Return (X, Y) of the center of cell containing provided text 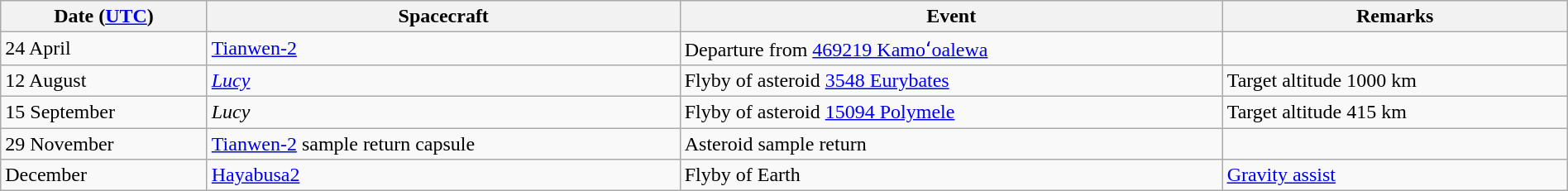
Tianwen-2 (443, 49)
Tianwen-2 sample return capsule (443, 143)
Date (UTC) (104, 17)
Spacecraft (443, 17)
Flyby of Earth (951, 175)
Remarks (1394, 17)
Hayabusa2 (443, 175)
Gravity assist (1394, 175)
Flyby of asteroid 15094 Polymele (951, 112)
Asteroid sample return (951, 143)
Event (951, 17)
29 November (104, 143)
Target altitude 1000 km (1394, 80)
12 August (104, 80)
Flyby of asteroid 3548 Eurybates (951, 80)
24 April (104, 49)
December (104, 175)
15 September (104, 112)
Target altitude 415 km (1394, 112)
Departure from 469219 Kamoʻoalewa (951, 49)
